Capture the cell that displays the provided text and extract its (X, Y) central coordinate. 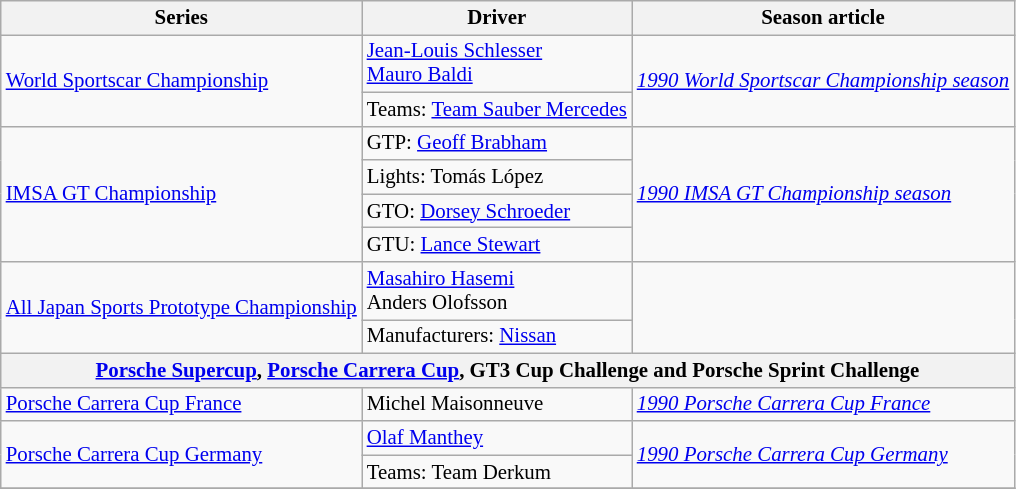
1990 IMSA GT Championship season (823, 194)
Jean-Louis Schlesser Mauro Baldi (497, 63)
1990 Porsche Carrera Cup France (823, 404)
Manufacturers: Nissan (497, 336)
Teams: Team Sauber Mercedes (497, 109)
Lights: Tomás López (497, 177)
IMSA GT Championship (182, 194)
1990 Porsche Carrera Cup Germany (823, 455)
Porsche Supercup, Porsche Carrera Cup, GT3 Cup Challenge and Porsche Sprint Challenge (508, 370)
Porsche Carrera Cup France (182, 404)
Michel Maisonneuve (497, 404)
GTO: Dorsey Schroeder (497, 211)
Season article (823, 18)
Series (182, 18)
1990 World Sportscar Championship season (823, 80)
Driver (497, 18)
GTP: Geoff Brabham (497, 143)
GTU: Lance Stewart (497, 245)
Teams: Team Derkum (497, 472)
Olaf Manthey (497, 438)
All Japan Sports Prototype Championship (182, 308)
Masahiro Hasemi Anders Olofsson (497, 291)
World Sportscar Championship (182, 80)
Porsche Carrera Cup Germany (182, 455)
